Locate the cell with the specified text and output its [X, Y] center coordinate. 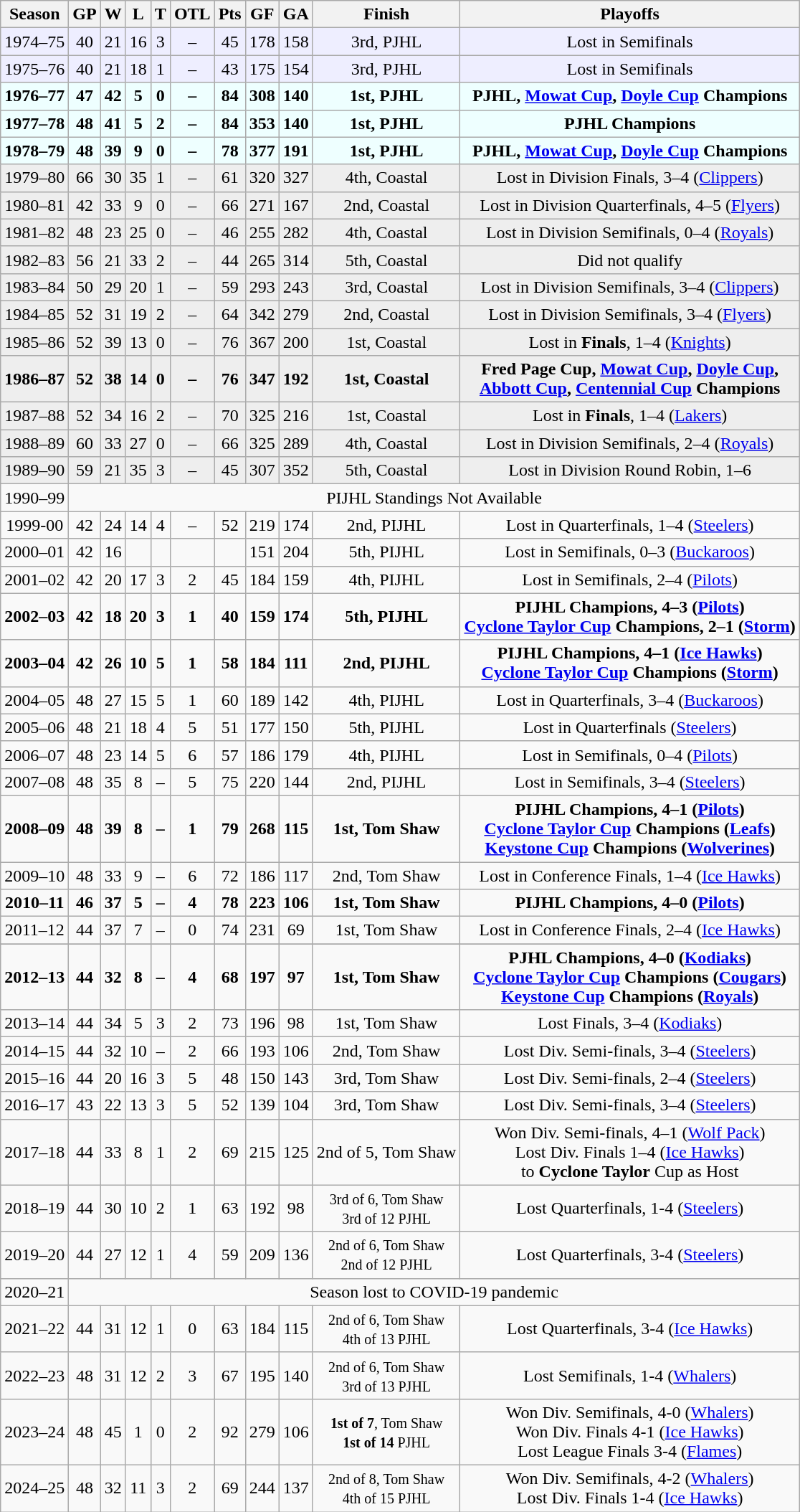
1988–89 [34, 443]
255 [262, 232]
73 [229, 1024]
Lost in Quarterfinals, 3–4 (Buckaroos) [629, 700]
Lost in Finals, 1–4 (Knights) [629, 342]
PIJHL Champions, 4–1 (Pilots)Cyclone Taylor Cup Champions (Leafs)Keystone Cup Champions (Wolverines) [629, 828]
Won Div. Semifinals, 4-0 (Whalers)Won Div. Finals 4-1 (Ice Hawks)Lost League Finals 3-4 (Flames) [629, 1432]
2nd of 6, Tom Shaw4th of 13 PJHL [386, 1328]
2007–08 [34, 782]
Lost Quarterfinals, 3-4 (Ice Hawks) [629, 1328]
2005–06 [34, 727]
1st of 7, Tom Shaw1st of 14 PJHL [386, 1432]
92 [229, 1432]
220 [262, 782]
PJHL Champions, 4–0 (Kodiaks)Cyclone Taylor Cup Champions (Cougars)Keystone Cup Champions (Royals) [629, 977]
353 [262, 123]
1984–85 [34, 314]
Finish [386, 14]
243 [295, 287]
191 [295, 151]
293 [262, 287]
68 [229, 977]
139 [262, 1105]
1985–86 [34, 342]
1974–75 [34, 42]
2003–04 [34, 663]
50 [85, 287]
2017–18 [34, 1152]
2020–21 [34, 1292]
265 [262, 260]
308 [262, 96]
223 [262, 903]
Lost in Conference Finals, 1–4 (Ice Hawks) [629, 876]
PIJHL Champions, 4–0 (Pilots) [629, 903]
61 [229, 178]
GA [295, 14]
111 [295, 663]
2nd of 6, Tom Shaw2nd of 12 PJHL [386, 1255]
41 [113, 123]
104 [295, 1105]
PIJHL Standings Not Available [434, 498]
193 [262, 1051]
200 [295, 342]
24 [113, 525]
2022–23 [34, 1376]
177 [262, 727]
2014–15 [34, 1051]
2000–01 [34, 552]
Lost in Division Semifinals, 0–4 (Royals) [629, 232]
Lost in Division Semifinals, 3–4 (Flyers) [629, 314]
2006–07 [34, 755]
2012–13 [34, 977]
142 [295, 700]
Pts [229, 14]
72 [229, 876]
2018–19 [34, 1208]
74 [229, 930]
Lost in Division Round Robin, 1–6 [629, 471]
1987–88 [34, 416]
307 [262, 471]
PIJHL Champions, 4–3 (Pilots)Cyclone Taylor Cup Champions, 2–1 (Storm) [629, 617]
196 [262, 1024]
GP [85, 14]
Lost in Quarterfinals, 1–4 (Steelers) [629, 525]
347 [262, 379]
Lost in Semifinals, 0–4 (Pilots) [629, 755]
64 [229, 314]
2024–25 [34, 1488]
1979–80 [34, 178]
2002–03 [34, 617]
204 [295, 552]
244 [262, 1488]
3rd, Coastal [386, 287]
327 [295, 178]
2023–24 [34, 1432]
215 [262, 1152]
271 [262, 205]
352 [295, 471]
58 [229, 663]
314 [295, 260]
219 [262, 525]
19 [138, 314]
2016–17 [34, 1105]
189 [262, 700]
25 [138, 232]
289 [295, 443]
1990–99 [34, 498]
Lost Finals, 3–4 (Kodiaks) [629, 1024]
W [113, 14]
Lost in Finals, 1–4 (Lakers) [629, 416]
Lost in Semifinals, 3–4 (Steelers) [629, 782]
197 [262, 977]
178 [262, 42]
L [138, 14]
56 [85, 260]
1977–78 [34, 123]
3rd of 6, Tom Shaw3rd of 12 PJHL [386, 1208]
Lost in Division Finals, 3–4 (Clippers) [629, 178]
Lost in Conference Finals, 2–4 (Ice Hawks) [629, 930]
2nd of 8, Tom Shaw4th of 15 PJHL [386, 1488]
Season [34, 14]
Lost in Semifinals, 2–4 (Pilots) [629, 580]
1982–83 [34, 260]
175 [262, 69]
1980–81 [34, 205]
Lost in Division Semifinals, 2–4 (Royals) [629, 443]
143 [295, 1078]
1976–77 [34, 96]
137 [295, 1488]
7 [138, 930]
2nd of 6, Tom Shaw3rd of 13 PJHL [386, 1376]
2004–05 [34, 700]
377 [262, 151]
11 [138, 1488]
PJHL Champions [629, 123]
Lost Quarterfinals, 1-4 (Steelers) [629, 1208]
151 [262, 552]
136 [295, 1255]
167 [295, 205]
38 [113, 379]
PIJHL Champions, 4–1 (Ice Hawks)Cyclone Taylor Cup Champions (Storm) [629, 663]
117 [295, 876]
2010–11 [34, 903]
216 [295, 416]
179 [295, 755]
195 [262, 1376]
Lost in Quarterfinals (Steelers) [629, 727]
47 [85, 96]
209 [262, 1255]
320 [262, 178]
Season lost to COVID-19 pandemic [434, 1292]
2nd of 5, Tom Shaw [386, 1152]
1975–76 [34, 69]
Lost in Semifinals, 0–3 (Buckaroos) [629, 552]
2013–14 [34, 1024]
97 [295, 977]
Did not qualify [629, 260]
Won Div. Semi-finals, 4–1 (Wolf Pack)Lost Div. Finals 1–4 (Ice Hawks)to Cyclone Taylor Cup as Host [629, 1152]
2019–20 [34, 1255]
GF [262, 14]
67 [229, 1376]
51 [229, 727]
231 [262, 930]
70 [229, 416]
158 [295, 42]
1978–79 [34, 151]
Lost Semifinals, 1-4 (Whalers) [629, 1376]
OTL [192, 14]
Fred Page Cup, Mowat Cup, Doyle Cup, Abbott Cup, Centennial Cup Champions [629, 379]
1981–82 [34, 232]
75 [229, 782]
282 [295, 232]
1986–87 [34, 379]
2011–12 [34, 930]
144 [295, 782]
57 [229, 755]
26 [113, 663]
2008–09 [34, 828]
29 [113, 287]
Won Div. Semifinals, 4-2 (Whalers)Lost Div. Finals 1-4 (Ice Hawks) [629, 1488]
79 [229, 828]
154 [295, 69]
T [161, 14]
367 [262, 342]
2001–02 [34, 580]
15 [138, 700]
Lost in Division Semifinals, 3–4 (Clippers) [629, 287]
2021–22 [34, 1328]
Lost in Division Quarterfinals, 4–5 (Flyers) [629, 205]
22 [113, 1105]
Lost Quarterfinals, 3-4 (Steelers) [629, 1255]
268 [262, 828]
Lost Div. Semi-finals, 2–4 (Steelers) [629, 1078]
17 [138, 580]
125 [295, 1152]
342 [262, 314]
2009–10 [34, 876]
2015–16 [34, 1078]
1989–90 [34, 471]
1983–84 [34, 287]
Playoffs [629, 14]
1999-00 [34, 525]
